Search for the cell housing the specified text and yield its (x, y) center coordinate. 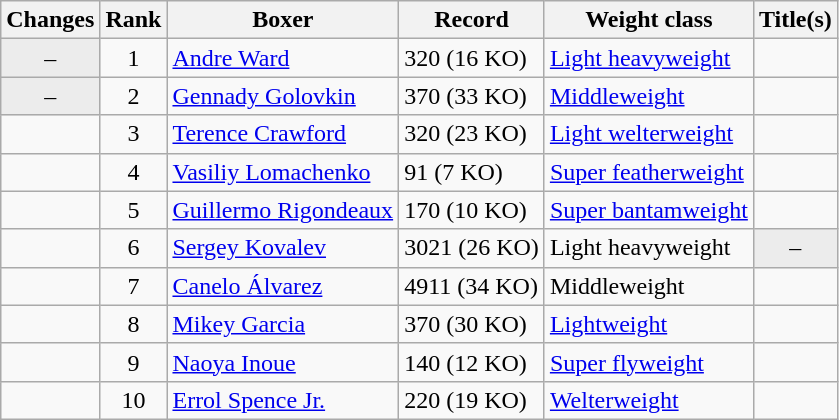
Weight class (648, 20)
Mikey Garcia (283, 324)
Canelo Álvarez (283, 286)
370 (33 KO) (472, 96)
320 (23 KO) (472, 134)
1 (134, 58)
5 (134, 210)
Welterweight (648, 400)
Super bantamweight (648, 210)
4911 (34 KO) (472, 286)
7 (134, 286)
370 (30 KO) (472, 324)
Light welterweight (648, 134)
Changes (50, 20)
6 (134, 248)
4 (134, 172)
Naoya Inoue (283, 362)
Sergey Kovalev (283, 248)
Andre Ward (283, 58)
220 (19 KO) (472, 400)
Errol Spence Jr. (283, 400)
3021 (26 KO) (472, 248)
320 (16 KO) (472, 58)
Vasiliy Lomachenko (283, 172)
Boxer (283, 20)
91 (7 KO) (472, 172)
Super flyweight (648, 362)
Super featherweight (648, 172)
Title(s) (795, 20)
Lightweight (648, 324)
170 (10 KO) (472, 210)
8 (134, 324)
Terence Crawford (283, 134)
Gennady Golovkin (283, 96)
Guillermo Rigondeaux (283, 210)
10 (134, 400)
3 (134, 134)
Rank (134, 20)
9 (134, 362)
Record (472, 20)
140 (12 KO) (472, 362)
2 (134, 96)
